For the text-containing cell, return its midpoint in (x, y) coordinate format. 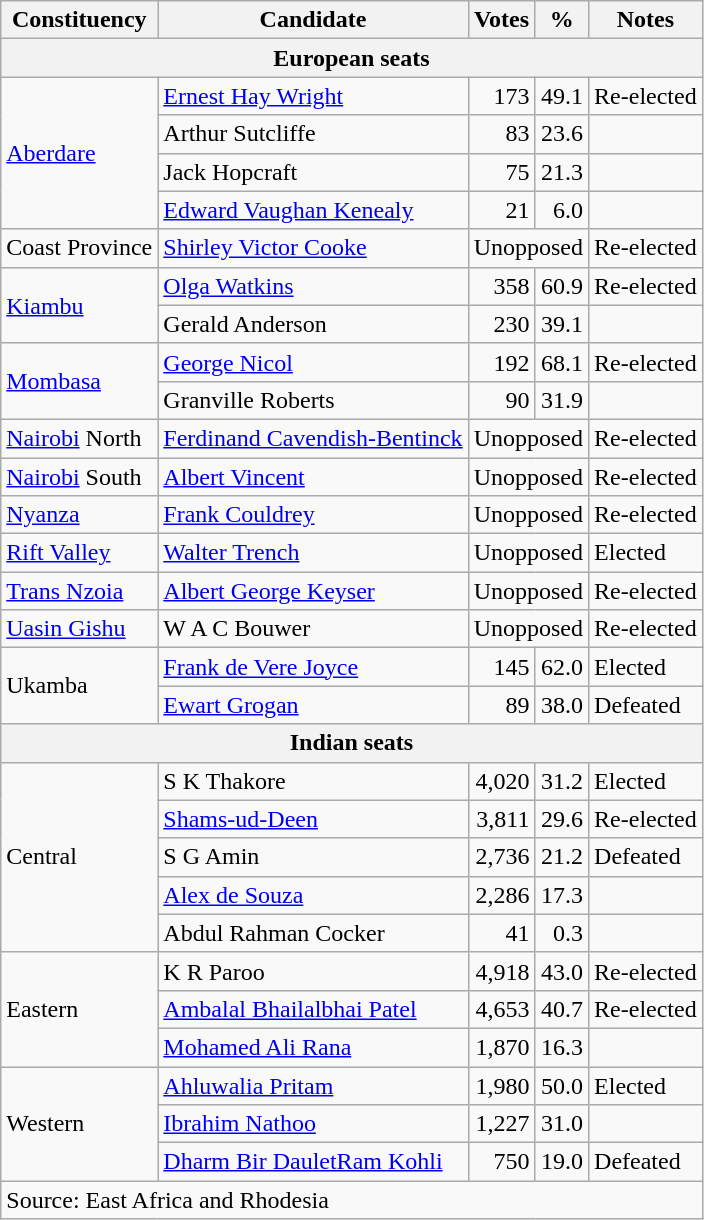
29.6 (562, 819)
% (562, 20)
4,653 (502, 1009)
Frank de Vere Joyce (313, 667)
192 (502, 362)
6.0 (562, 210)
173 (502, 96)
Nairobi South (80, 477)
Gerald Anderson (313, 324)
31.9 (562, 400)
358 (502, 286)
0.3 (562, 933)
23.6 (562, 134)
4,918 (502, 971)
21 (502, 210)
16.3 (562, 1047)
Aberdare (80, 153)
Ewart Grogan (313, 705)
Walter Trench (313, 553)
90 (502, 400)
Edward Vaughan Kenealy (313, 210)
Ernest Hay Wright (313, 96)
Constituency (80, 20)
Western (80, 1123)
83 (502, 134)
75 (502, 172)
Notes (646, 20)
George Nicol (313, 362)
31.2 (562, 781)
750 (502, 1162)
43.0 (562, 971)
Uasin Gishu (80, 629)
Ukamba (80, 686)
Eastern (80, 1009)
Nyanza (80, 515)
1,227 (502, 1124)
62.0 (562, 667)
21.3 (562, 172)
W A C Bouwer (313, 629)
38.0 (562, 705)
Nairobi North (80, 438)
Mombasa (80, 381)
Arthur Sutcliffe (313, 134)
4,020 (502, 781)
50.0 (562, 1085)
17.3 (562, 895)
Indian seats (352, 743)
Kiambu (80, 305)
41 (502, 933)
145 (502, 667)
Ferdinand Cavendish-Bentinck (313, 438)
1,870 (502, 1047)
39.1 (562, 324)
Frank Couldrey (313, 515)
Rift Valley (80, 553)
Abdul Rahman Cocker (313, 933)
1,980 (502, 1085)
Shirley Victor Cooke (313, 248)
Trans Nzoia (80, 591)
Dharm Bir DauletRam Kohli (313, 1162)
60.9 (562, 286)
Olga Watkins (313, 286)
31.0 (562, 1124)
19.0 (562, 1162)
49.1 (562, 96)
Granville Roberts (313, 400)
K R Paroo (313, 971)
68.1 (562, 362)
Votes (502, 20)
2,736 (502, 857)
Central (80, 857)
Albert George Keyser (313, 591)
Jack Hopcraft (313, 172)
Coast Province (80, 248)
S K Thakore (313, 781)
21.2 (562, 857)
2,286 (502, 895)
Candidate (313, 20)
Mohamed Ali Rana (313, 1047)
European seats (352, 58)
230 (502, 324)
Ibrahim Nathoo (313, 1124)
Shams-ud-Deen (313, 819)
89 (502, 705)
Albert Vincent (313, 477)
40.7 (562, 1009)
3,811 (502, 819)
Ambalal Bhailalbhai Patel (313, 1009)
Ahluwalia Pritam (313, 1085)
Source: East Africa and Rhodesia (352, 1200)
S G Amin (313, 857)
Alex de Souza (313, 895)
